Capture the cell that displays the provided text and extract its (X, Y) central coordinate. 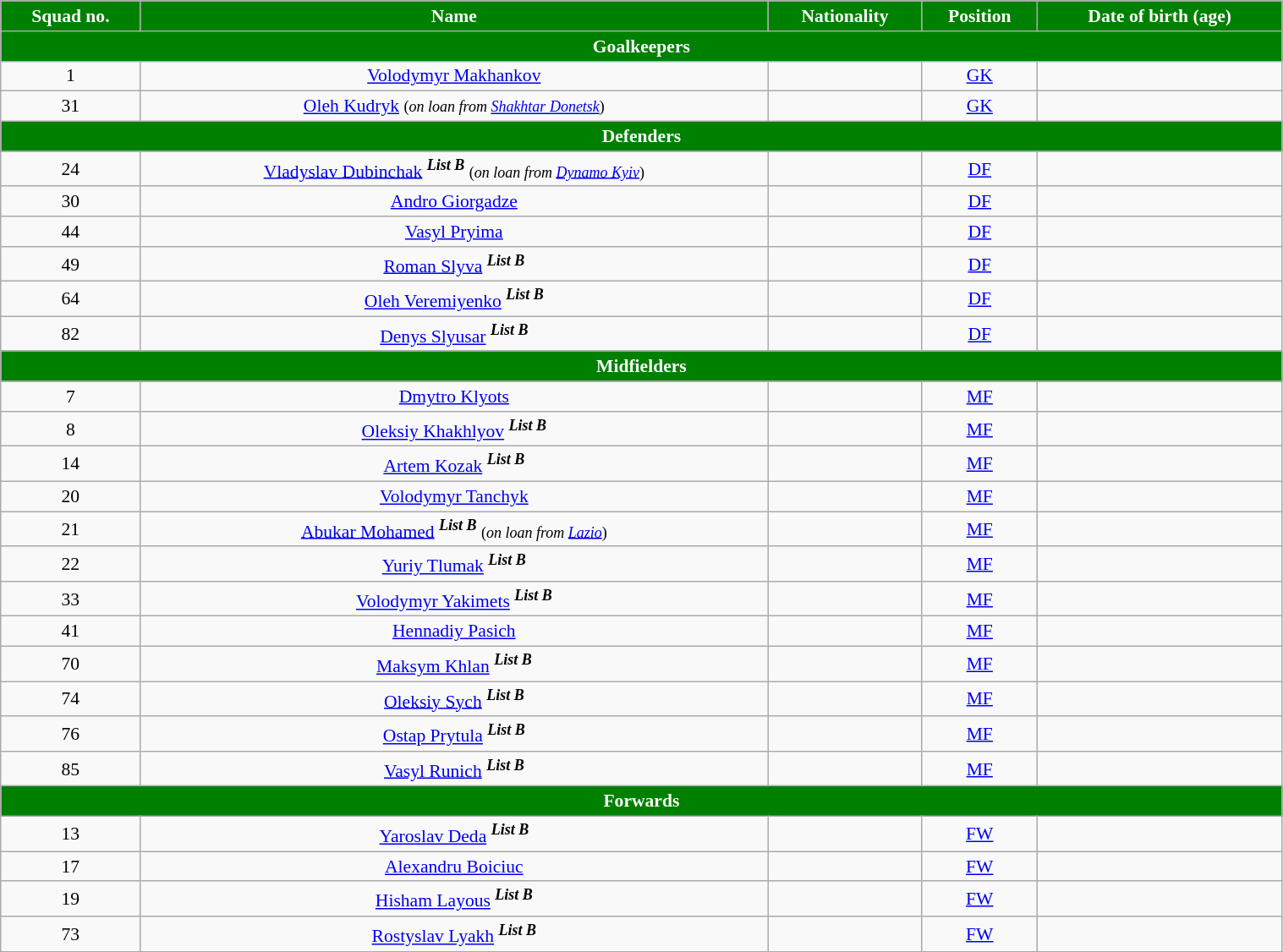
74 (71, 698)
Hennadiy Pasich (454, 632)
19 (71, 900)
21 (71, 529)
73 (71, 933)
Squad no. (71, 16)
17 (71, 867)
Andro Giorgadze (454, 202)
Dmytro Klyots (454, 397)
Ostap Prytula List B (454, 734)
31 (71, 107)
Volodymyr Makhankov (454, 76)
Yaroslav Deda List B (454, 834)
41 (71, 632)
Oleh Veremiyenko List B (454, 299)
8 (71, 429)
20 (71, 497)
64 (71, 299)
Vasyl Runich List B (454, 769)
Vasyl Pryima (454, 232)
Maksym Khlan List B (454, 665)
70 (71, 665)
Name (454, 16)
Volodymyr Yakimets List B (454, 599)
Position (979, 16)
24 (71, 169)
Oleksiy Khakhlyov List B (454, 429)
Abukar Mohamed List B (on loan from Lazio) (454, 529)
Rostyslav Lyakh List B (454, 933)
Oleh Kudryk (on loan from Shakhtar Donetsk) (454, 107)
Forwards (641, 802)
Oleksiy Sych List B (454, 698)
30 (71, 202)
Alexandru Boiciuc (454, 867)
22 (71, 565)
Goalkeepers (641, 47)
Midfielders (641, 367)
44 (71, 232)
1 (71, 76)
Date of birth (age) (1160, 16)
Artem Kozak List B (454, 463)
Roman Slyva List B (454, 264)
Vladyslav Dubinchak List B (on loan from Dynamo Kyiv) (454, 169)
Volodymyr Tanchyk (454, 497)
85 (71, 769)
13 (71, 834)
14 (71, 463)
33 (71, 599)
Defenders (641, 137)
49 (71, 264)
Yuriy Tlumak List B (454, 565)
82 (71, 333)
7 (71, 397)
Nationality (845, 16)
Denys Slyusar List B (454, 333)
76 (71, 734)
Hisham Layous List B (454, 900)
